Detect which cell encompasses the target text, then output its [x, y] center coordinate. 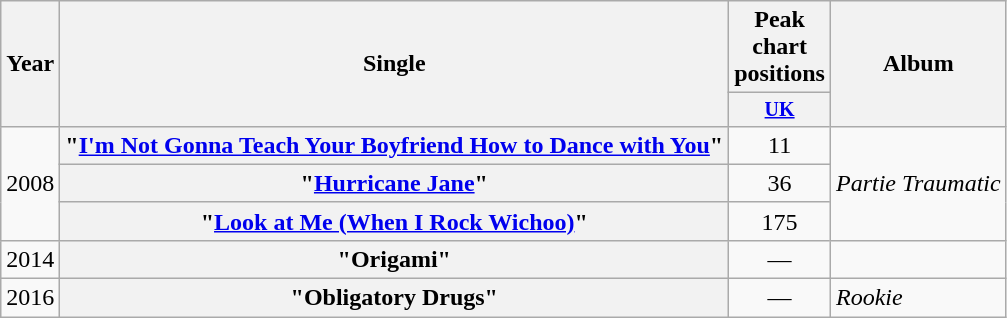
11 [780, 145]
2008 [30, 183]
UK [780, 110]
175 [780, 221]
Partie Traumatic [918, 183]
Year [30, 64]
Rookie [918, 298]
"I'm Not Gonna Teach Your Boyfriend How to Dance with You" [394, 145]
"Obligatory Drugs" [394, 298]
"Origami" [394, 259]
Single [394, 64]
Album [918, 64]
Peak chart positions [780, 47]
36 [780, 183]
2014 [30, 259]
"Look at Me (When I Rock Wichoo)" [394, 221]
2016 [30, 298]
"Hurricane Jane" [394, 183]
